Identify which cell holds the provided text, then report its (x, y) central coordinate. 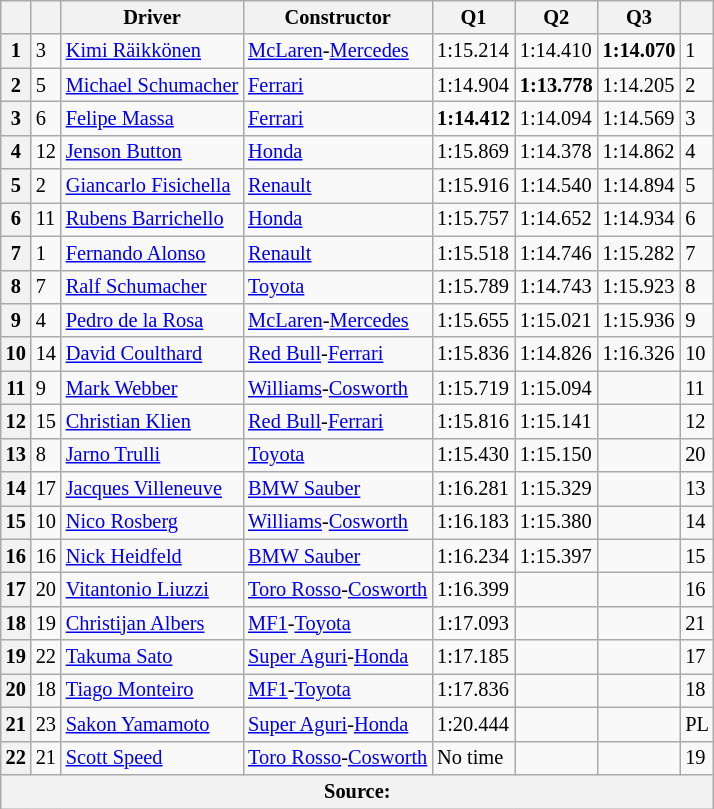
Ralf Schumacher (152, 287)
PL (696, 724)
1:14.934 (640, 219)
1:14.205 (640, 85)
1:14.743 (556, 287)
1:17.836 (474, 690)
1:13.778 (556, 85)
Scott Speed (152, 758)
1:14.540 (556, 186)
Fernando Alonso (152, 253)
1:15.655 (474, 320)
Michael Schumacher (152, 85)
Rubens Barrichello (152, 219)
Jenson Button (152, 152)
1:15.329 (556, 489)
Vitantonio Liuzzi (152, 589)
1:15.719 (474, 388)
1:16.399 (474, 589)
Christijan Albers (152, 623)
Sakon Yamamoto (152, 724)
1:15.518 (474, 253)
1:16.183 (474, 522)
Tiago Monteiro (152, 690)
Takuma Sato (152, 657)
1:20.444 (474, 724)
No time (474, 758)
1:16.281 (474, 489)
1:15.936 (640, 320)
1:15.923 (640, 287)
Mark Webber (152, 388)
Nico Rosberg (152, 522)
1:17.185 (474, 657)
1:14.746 (556, 253)
1:14.826 (556, 354)
1:14.410 (556, 51)
Jarno Trulli (152, 455)
1:15.214 (474, 51)
Giancarlo Fisichella (152, 186)
1:14.094 (556, 118)
Q3 (640, 17)
1:16.234 (474, 556)
1:14.652 (556, 219)
1:14.569 (640, 118)
1:16.326 (640, 354)
1:15.430 (474, 455)
Driver (152, 17)
1:15.282 (640, 253)
Constructor (338, 17)
1:15.141 (556, 421)
Jacques Villeneuve (152, 489)
1:15.757 (474, 219)
Q1 (474, 17)
1:14.412 (474, 118)
1:15.916 (474, 186)
1:17.093 (474, 623)
1:15.789 (474, 287)
1:15.094 (556, 388)
23 (46, 724)
1:15.397 (556, 556)
1:15.869 (474, 152)
David Coulthard (152, 354)
1:15.150 (556, 455)
1:14.862 (640, 152)
1:14.894 (640, 186)
1:14.378 (556, 152)
1:15.380 (556, 522)
Kimi Räikkönen (152, 51)
1:15.836 (474, 354)
Pedro de la Rosa (152, 320)
Nick Heidfeld (152, 556)
Q2 (556, 17)
1:14.904 (474, 85)
1:15.021 (556, 320)
1:15.816 (474, 421)
1:14.070 (640, 51)
Source: (358, 791)
Christian Klien (152, 421)
Felipe Massa (152, 118)
